Search for the cell housing the specified text and yield its [x, y] center coordinate. 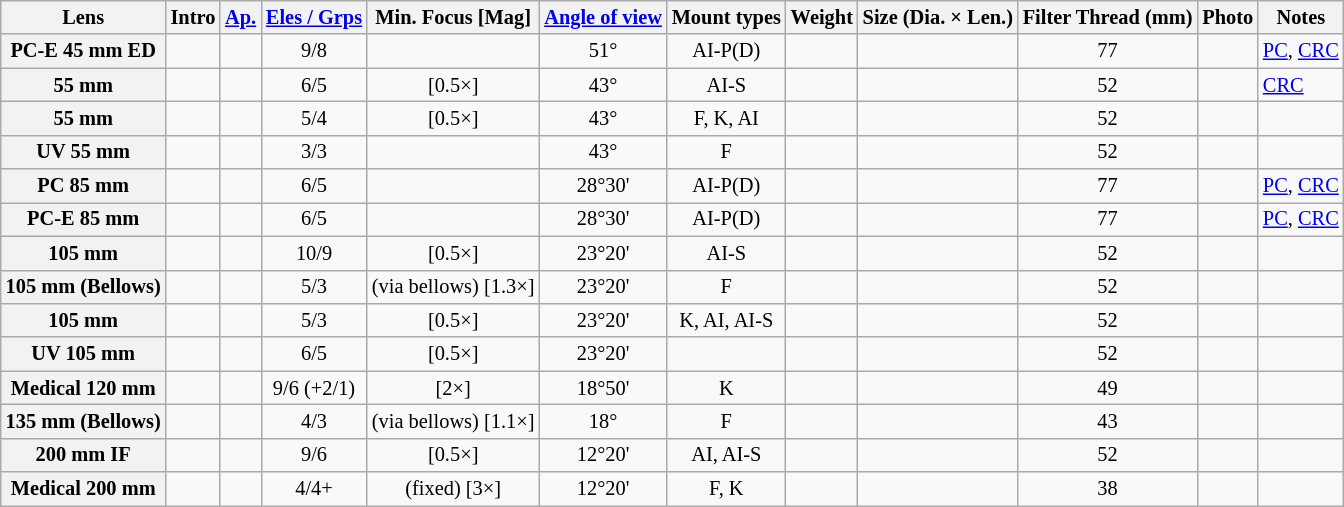
PC-E 85 mm [84, 219]
3/3 [314, 152]
18° [602, 421]
Min. Focus [Mag] [453, 17]
Mount types [726, 17]
AI, AI-S [726, 455]
Intro [194, 17]
18°50' [602, 388]
9/6 (+2/1) [314, 388]
PC-E 45 mm ED [84, 51]
Eles / Grps [314, 17]
Photo [1228, 17]
Angle of view [602, 17]
43 [1108, 421]
Medical 200 mm [84, 489]
K, AI, AI-S [726, 320]
Notes [1301, 17]
Ap. [240, 17]
4/4+ [314, 489]
10/9 [314, 253]
CRC [1301, 85]
Lens [84, 17]
5/4 [314, 118]
135 mm (Bellows) [84, 421]
(fixed) [3×] [453, 489]
Filter Thread (mm) [1108, 17]
UV 105 mm [84, 354]
F, K [726, 489]
9/8 [314, 51]
38 [1108, 489]
49 [1108, 388]
4/3 [314, 421]
51° [602, 51]
[2×] [453, 388]
UV 55 mm [84, 152]
Size (Dia. × Len.) [938, 17]
Weight [822, 17]
9/6 [314, 455]
105 mm (Bellows) [84, 287]
PC 85 mm [84, 186]
F, K, AI [726, 118]
(via bellows) [1.3×] [453, 287]
Medical 120 mm [84, 388]
(via bellows) [1.1×] [453, 421]
200 mm IF [84, 455]
K [726, 388]
